Detect which cell encompasses the target text, then output its [x, y] center coordinate. 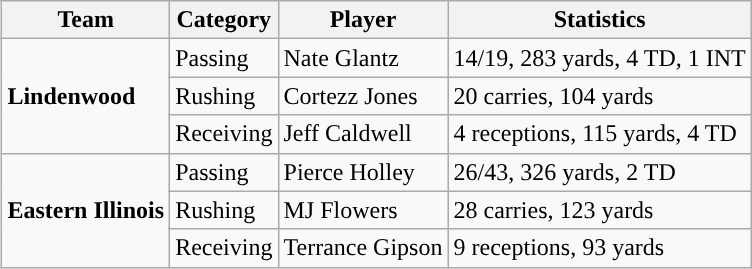
Nate Glantz [363, 58]
20 carries, 104 yards [600, 96]
14/19, 283 yards, 4 TD, 1 INT [600, 58]
Terrance Gipson [363, 248]
Category [224, 20]
Pierce Holley [363, 172]
Team [86, 20]
Eastern Illinois [86, 210]
MJ Flowers [363, 210]
Cortezz Jones [363, 96]
Player [363, 20]
Jeff Caldwell [363, 134]
28 carries, 123 yards [600, 210]
26/43, 326 yards, 2 TD [600, 172]
Statistics [600, 20]
9 receptions, 93 yards [600, 248]
4 receptions, 115 yards, 4 TD [600, 134]
Lindenwood [86, 96]
